Capture the cell that displays the provided text and extract its (X, Y) central coordinate. 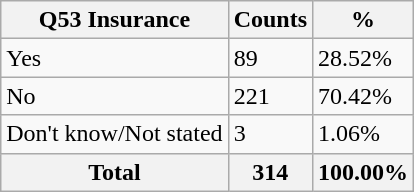
3 (270, 134)
314 (270, 172)
Don't know/Not stated (114, 134)
No (114, 96)
Yes (114, 58)
221 (270, 96)
70.42% (364, 96)
1.06% (364, 134)
28.52% (364, 58)
100.00% (364, 172)
89 (270, 58)
Q53 Insurance (114, 20)
% (364, 20)
Total (114, 172)
Counts (270, 20)
